From the cell containing the given text, extract its center point as (x, y) coordinate. 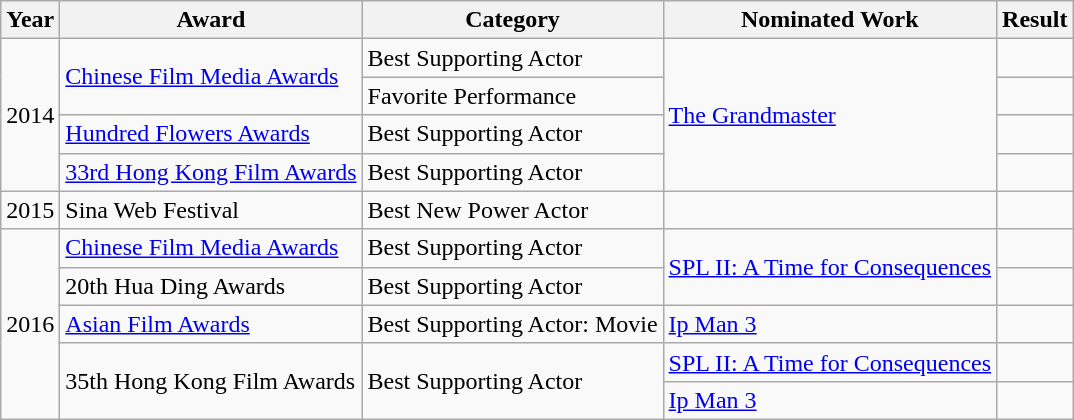
2015 (30, 210)
35th Hong Kong Film Awards (211, 381)
The Grandmaster (830, 115)
Favorite Performance (512, 96)
Category (512, 20)
20th Hua Ding Awards (211, 286)
Award (211, 20)
2014 (30, 115)
Hundred Flowers Awards (211, 134)
Best Supporting Actor: Movie (512, 324)
Sina Web Festival (211, 210)
33rd Hong Kong Film Awards (211, 172)
Asian Film Awards (211, 324)
2016 (30, 324)
Best New Power Actor (512, 210)
Nominated Work (830, 20)
Result (1035, 20)
Year (30, 20)
